Locate the cell with the specified text and output its (X, Y) center coordinate. 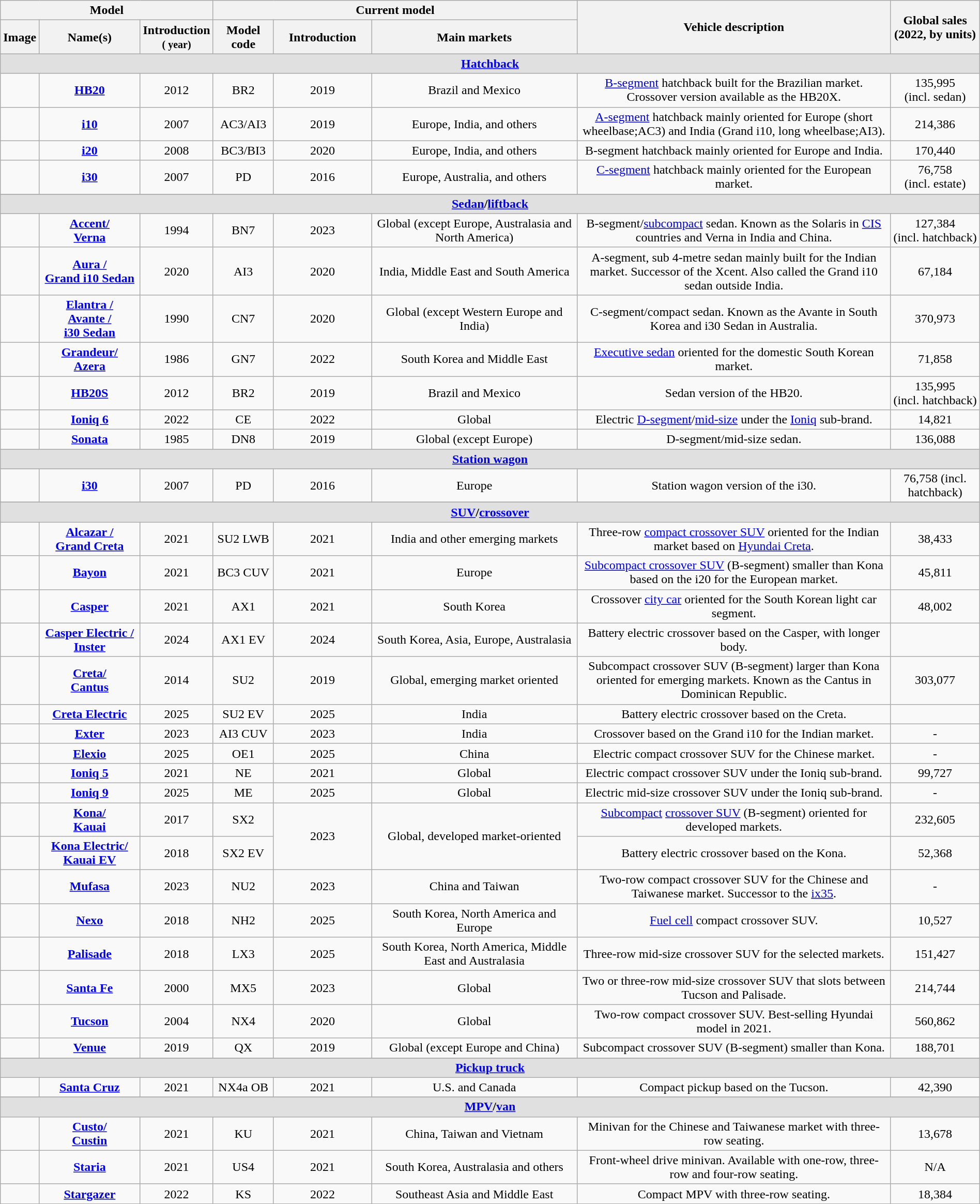
Casper Electric / Inster (90, 640)
BC3/BI3 (243, 150)
Global, emerging market oriented (474, 680)
Global (except Europe) (474, 439)
Crossover based on the Grand i10 for the Indian market. (734, 734)
Staria (90, 1167)
SU2 EV (243, 714)
560,862 (935, 1022)
76,758 (incl. estate) (935, 177)
Sedan/liftback (490, 204)
A-segment, sub 4-metre sedan mainly built for the Indian market. Successor of the Xcent. Also called the Grand i10 sedan outside India. (734, 271)
Subcompact crossover SUV (B-segment) oriented for developed markets. (734, 819)
SX2 EV (243, 853)
D-segment/mid-size sedan. (734, 439)
1990 (177, 318)
Station wagon (490, 459)
Grandeur/Azera (90, 359)
Battery electric crossover based on the Kona. (734, 853)
Santa Fe (90, 987)
MX5 (243, 987)
Introduction( year) (177, 37)
Battery electric crossover based on the Casper, with longer body. (734, 640)
China (474, 753)
Alcazar / Grand Creta (90, 539)
Sonata (90, 439)
Global sales (2022, by units) (935, 27)
Hatchback (490, 64)
136,088 (935, 439)
214,386 (935, 124)
Creta/Cantus (90, 680)
AI3 (243, 271)
Ioniq 5 (90, 773)
10,527 (935, 920)
13,678 (935, 1133)
Southeast Asia and Middle East (474, 1194)
KS (243, 1194)
135,995 (incl. hatchback) (935, 393)
Executive sedan oriented for the domestic South Korean market. (734, 359)
135,995 (incl. sedan) (935, 90)
B-segment hatchback mainly oriented for Europe and India. (734, 150)
C-segment/compact sedan. Known as the Avante in South Korea and i30 Sedan in Australia. (734, 318)
Stargazer (90, 1194)
2008 (177, 150)
2014 (177, 680)
Venue (90, 1048)
Global (except Western Europe and India) (474, 318)
Fuel cell compact crossover SUV. (734, 920)
C-segment hatchback mainly oriented for the European market. (734, 177)
1994 (177, 231)
Two-row compact crossover SUV. Best-selling Hyundai model in 2021. (734, 1022)
127,384 (incl. hatchback) (935, 231)
HB20 (90, 90)
N/A (935, 1167)
Pickup truck (490, 1068)
DN8 (243, 439)
Vehicle description (734, 27)
NX4a OB (243, 1087)
303,077 (935, 680)
GN7 (243, 359)
Three-row mid-size crossover SUV for the selected markets. (734, 954)
U.S. and Canada (474, 1087)
AI3 CUV (243, 734)
SX2 (243, 819)
Subcompact crossover SUV (B-segment) smaller than Kona. (734, 1048)
Europe, Australia, and others (474, 177)
BC3 CUV (243, 573)
i10 (90, 124)
Battery electric crossover based on the Creta. (734, 714)
Custo/Custin (90, 1133)
Mufasa (90, 887)
Two or three-row mid-size crossover SUV that slots between Tucson and Palisade. (734, 987)
67,184 (935, 271)
Model (106, 10)
Creta Electric (90, 714)
Electric compact crossover SUV under the Ioniq sub-brand. (734, 773)
76,758 (incl. hatchback) (935, 486)
2000 (177, 987)
Electric mid-size crossover SUV under the Ioniq sub-brand. (734, 792)
99,727 (935, 773)
Two-row compact crossover SUV for the Chinese and Taiwanese market. Successor to the ix35. (734, 887)
US4 (243, 1167)
HB20S (90, 393)
Elantra / Avante / i30 Sedan (90, 318)
188,701 (935, 1048)
38,433 (935, 539)
Minivan for the Chinese and Taiwanese market with three-row seating. (734, 1133)
ME (243, 792)
CE (243, 420)
India and other emerging markets (474, 539)
Compact pickup based on the Tucson. (734, 1087)
Subcompact crossover SUV (B-segment) smaller than Kona based on the i20 for the European market. (734, 573)
South Korea, North America, Middle East and Australasia (474, 954)
AC3/AI3 (243, 124)
Three-row compact crossover SUV oriented for the Indian market based on Hyundai Creta. (734, 539)
Name(s) (90, 37)
Image (20, 37)
AX1 (243, 606)
Model code (243, 37)
Crossover city car oriented for the South Korean light car segment. (734, 606)
OE1 (243, 753)
A-segment hatchback mainly oriented for Europe (short wheelbase;AC3) and India (Grand i10, long wheelbase;AI3). (734, 124)
China and Taiwan (474, 887)
Ioniq 9 (90, 792)
14,821 (935, 420)
NH2 (243, 920)
151,427 (935, 954)
45,811 (935, 573)
NE (243, 773)
Ioniq 6 (90, 420)
370,973 (935, 318)
NX4 (243, 1022)
18,384 (935, 1194)
Elexio (90, 753)
BN7 (243, 231)
KU (243, 1133)
214,744 (935, 987)
Electric D-segment/mid-size under the Ioniq sub-brand. (734, 420)
LX3 (243, 954)
South Korea and Middle East (474, 359)
Casper (90, 606)
170,440 (935, 150)
Electric compact crossover SUV for the Chinese market. (734, 753)
India, Middle East and South America (474, 271)
SUV/crossover (490, 512)
China, Taiwan and Vietnam (474, 1133)
Kona Electric/Kauai EV (90, 853)
Bayon (90, 573)
i20 (90, 150)
NU2 (243, 887)
South Korea (474, 606)
Santa Cruz (90, 1087)
Front-wheel drive minivan. Available with one-row, three-row and four-row seating. (734, 1167)
Current model (395, 10)
CN7 (243, 318)
Aura / Grand i10 Sedan (90, 271)
Tucson (90, 1022)
Station wagon version of the i30. (734, 486)
Sedan version of the HB20. (734, 393)
QX (243, 1048)
SU2 (243, 680)
48,002 (935, 606)
B-segment/subcompact sedan. Known as the Solaris in CIS countries and Verna in India and China. (734, 231)
2004 (177, 1022)
South Korea, Asia, Europe, Australasia (474, 640)
2017 (177, 819)
71,858 (935, 359)
Accent/Verna (90, 231)
South Korea, Australasia and others (474, 1167)
Global, developed market-oriented (474, 836)
Global (except Europe, Australasia and North America) (474, 231)
AX1 EV (243, 640)
South Korea, North America and Europe (474, 920)
42,390 (935, 1087)
Nexo (90, 920)
52,368 (935, 853)
1985 (177, 439)
Introduction (323, 37)
B-segment hatchback built for the Brazilian market. Crossover version available as the HB20X. (734, 90)
Global (except Europe and China) (474, 1048)
Main markets (474, 37)
Kona/Kauai (90, 819)
232,605 (935, 819)
Compact MPV with three-row seating. (734, 1194)
1986 (177, 359)
SU2 LWB (243, 539)
Exter (90, 734)
MPV/van (490, 1107)
Palisade (90, 954)
Subcompact crossover SUV (B-segment) larger than Kona oriented for emerging markets. Known as the Cantus in Dominican Republic. (734, 680)
